From the cell containing the given text, extract its center point as [x, y] coordinate. 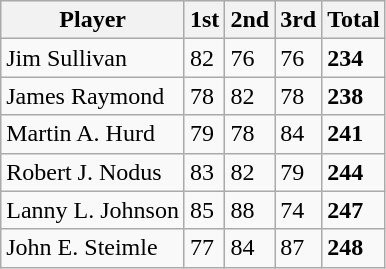
244 [354, 172]
Robert J. Nodus [93, 172]
248 [354, 248]
238 [354, 96]
87 [298, 248]
Jim Sullivan [93, 58]
John E. Steimle [93, 248]
3rd [298, 20]
234 [354, 58]
88 [250, 210]
247 [354, 210]
James Raymond [93, 96]
1st [204, 20]
77 [204, 248]
Martin A. Hurd [93, 134]
85 [204, 210]
83 [204, 172]
Total [354, 20]
Lanny L. Johnson [93, 210]
Player [93, 20]
74 [298, 210]
241 [354, 134]
2nd [250, 20]
